Return the [x, y] coordinate for the center point of the cell that contains the specified text.  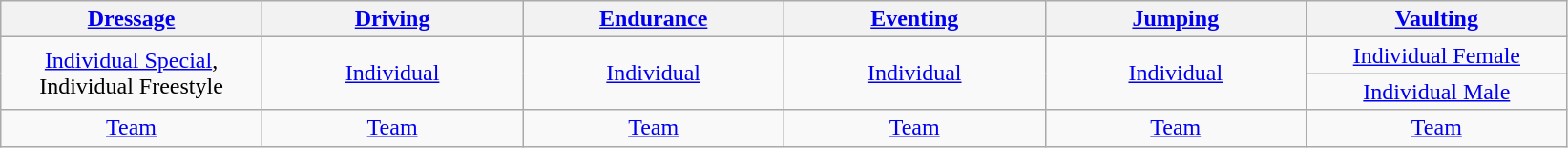
Individual Male [1437, 92]
Endurance [654, 19]
Vaulting [1437, 19]
Driving [392, 19]
Dressage [132, 19]
Individual Female [1437, 55]
Eventing [914, 19]
Individual Special, Individual Freestyle [132, 74]
Jumping [1176, 19]
